Pinpoint the cell where the given text exists, returning its (X, Y) midpoint coordinate. 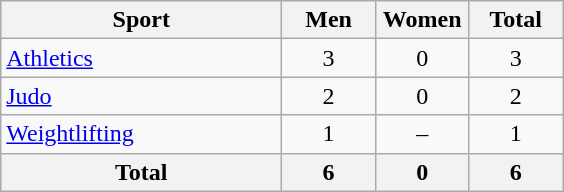
Sport (142, 20)
Judo (142, 96)
Women (422, 20)
Athletics (142, 58)
Men (329, 20)
Weightlifting (142, 134)
– (422, 134)
